Locate the cell with the specified text and output its [x, y] center coordinate. 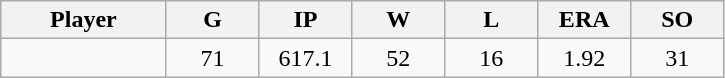
52 [398, 58]
IP [306, 20]
SO [678, 20]
Player [84, 20]
L [492, 20]
W [398, 20]
31 [678, 58]
617.1 [306, 58]
1.92 [584, 58]
16 [492, 58]
G [212, 20]
ERA [584, 20]
71 [212, 58]
